Identify which cell holds the provided text, then report its [X, Y] central coordinate. 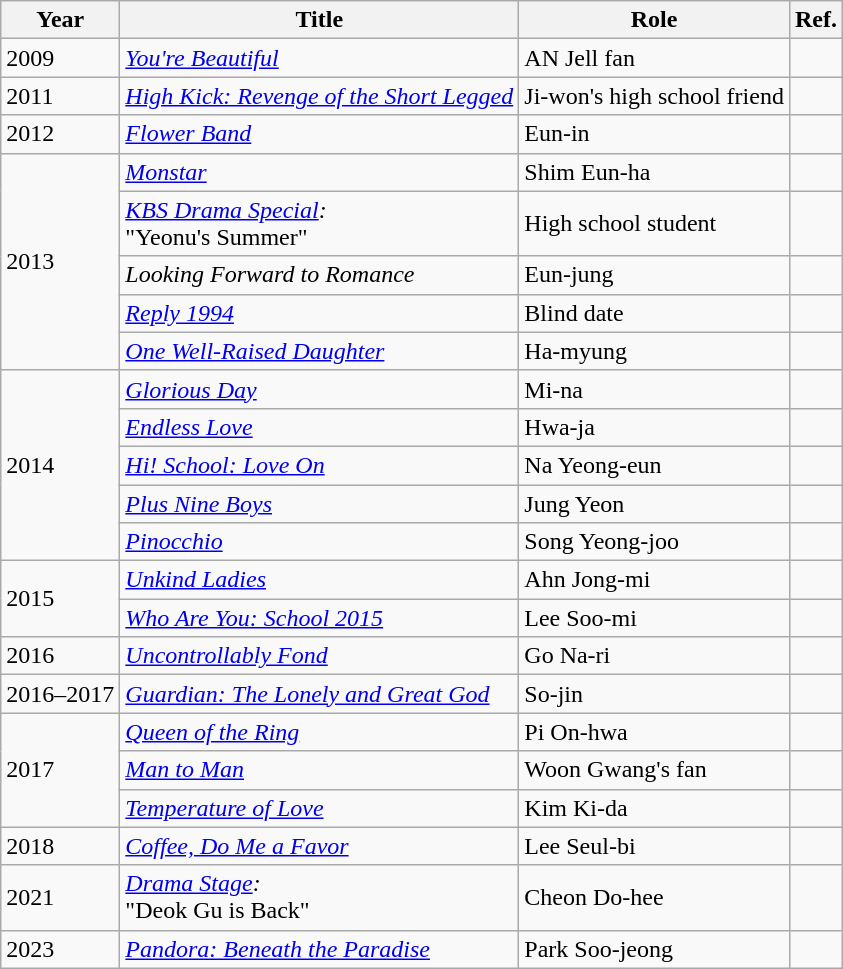
2017 [60, 770]
Role [654, 20]
Blind date [654, 313]
Uncontrollably Fond [320, 656]
Glorious Day [320, 389]
Ha-myung [654, 351]
Pinocchio [320, 542]
Queen of the Ring [320, 732]
Ji-won's high school friend [654, 96]
2009 [60, 58]
2023 [60, 949]
2013 [60, 262]
Lee Seul-bi [654, 846]
Hi! School: Love On [320, 465]
Pi On-hwa [654, 732]
2015 [60, 599]
Lee Soo-mi [654, 618]
High Kick: Revenge of the Short Legged [320, 96]
2018 [60, 846]
Reply 1994 [320, 313]
Kim Ki-da [654, 808]
2016 [60, 656]
Cheon Do-hee [654, 898]
So-jin [654, 694]
Song Yeong-joo [654, 542]
Mi-na [654, 389]
Drama Stage:"Deok Gu is Back" [320, 898]
Ref. [816, 20]
Plus Nine Boys [320, 503]
Who Are You: School 2015 [320, 618]
2014 [60, 465]
Shim Eun-ha [654, 172]
Woon Gwang's fan [654, 770]
Ahn Jong-mi [654, 580]
Endless Love [320, 427]
2016–2017 [60, 694]
Jung Yeon [654, 503]
KBS Drama Special:"Yeonu's Summer" [320, 224]
One Well-Raised Daughter [320, 351]
Eun-jung [654, 275]
Coffee, Do Me a Favor [320, 846]
Flower Band [320, 134]
Go Na-ri [654, 656]
Monstar [320, 172]
AN Jell fan [654, 58]
Hwa-ja [654, 427]
Unkind Ladies [320, 580]
High school student [654, 224]
2021 [60, 898]
Year [60, 20]
Pandora: Beneath the Paradise [320, 949]
Looking Forward to Romance [320, 275]
Na Yeong-eun [654, 465]
Man to Man [320, 770]
Park Soo-jeong [654, 949]
Eun-in [654, 134]
Temperature of Love [320, 808]
2011 [60, 96]
Guardian: The Lonely and Great God [320, 694]
You're Beautiful [320, 58]
Title [320, 20]
2012 [60, 134]
